Pinpoint the cell where the given text exists, returning its (X, Y) midpoint coordinate. 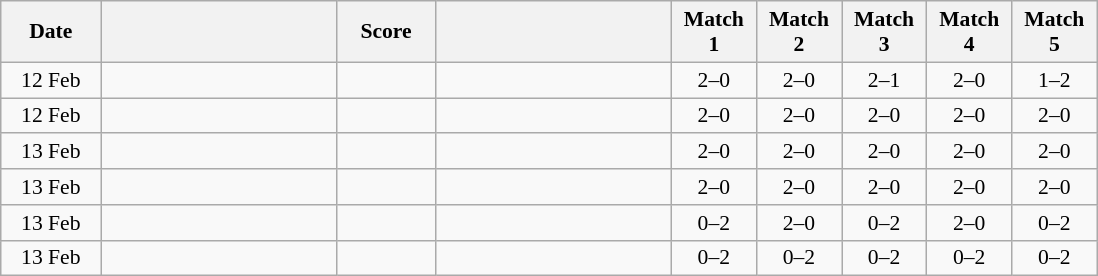
Date (51, 32)
Match 4 (970, 32)
2–1 (884, 80)
1–2 (1054, 80)
Match 5 (1054, 32)
Score (386, 32)
Match 2 (798, 32)
Match 1 (714, 32)
Match 3 (884, 32)
